Find where the given text appears and provide that cell's center as (X, Y) coordinate. 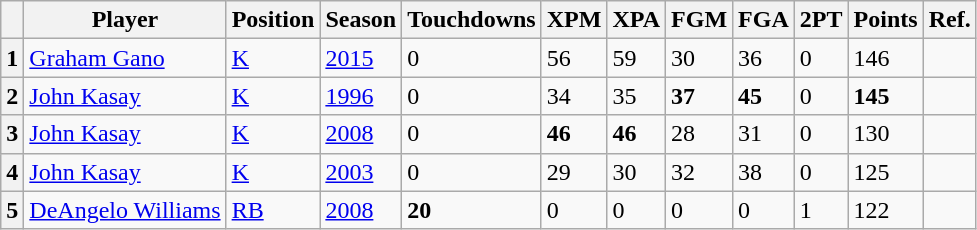
3 (12, 134)
20 (472, 210)
145 (886, 96)
Graham Gano (125, 58)
2003 (361, 172)
2PT (821, 20)
32 (700, 172)
35 (636, 96)
Season (361, 20)
130 (886, 134)
Player (125, 20)
146 (886, 58)
45 (764, 96)
59 (636, 58)
XPA (636, 20)
38 (764, 172)
125 (886, 172)
Points (886, 20)
34 (574, 96)
37 (700, 96)
FGM (700, 20)
FGA (764, 20)
Ref. (950, 20)
1996 (361, 96)
122 (886, 210)
29 (574, 172)
36 (764, 58)
4 (12, 172)
DeAngelo Williams (125, 210)
2 (12, 96)
Touchdowns (472, 20)
31 (764, 134)
56 (574, 58)
XPM (574, 20)
Position (273, 20)
RB (273, 210)
28 (700, 134)
2015 (361, 58)
5 (12, 210)
